Output the [x, y] coordinate of the center of the cell containing the given text.  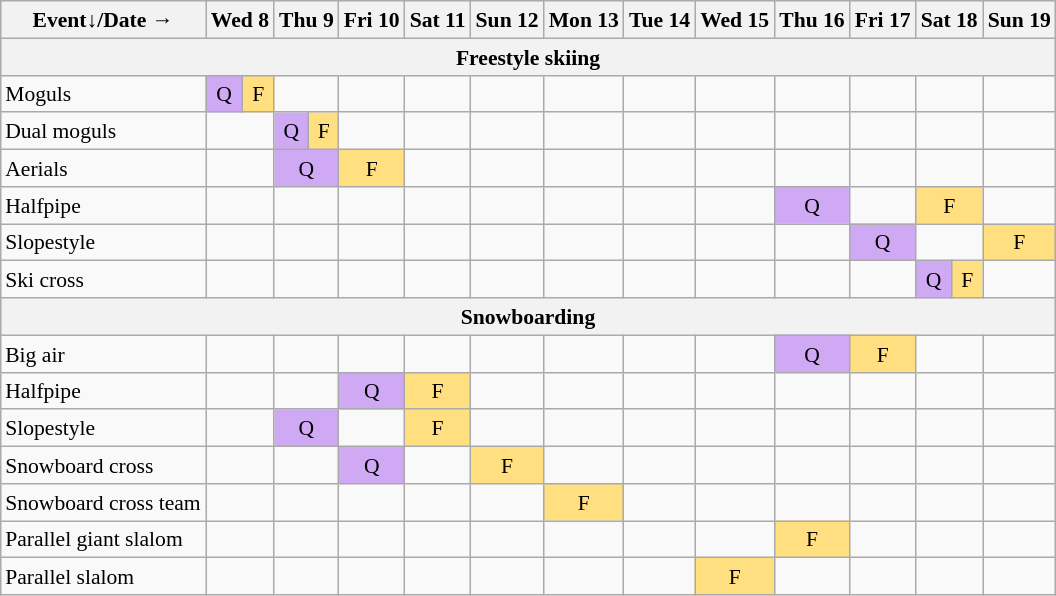
Ski cross [103, 280]
Sat 11 [438, 20]
Fri 17 [883, 20]
Thu 16 [812, 20]
Mon 13 [584, 20]
Snowboard cross team [103, 502]
Tue 14 [660, 20]
Dual moguls [103, 130]
Sun 19 [1020, 20]
Parallel slalom [103, 576]
Snowboard cross [103, 464]
Parallel giant slalom [103, 538]
Sat 18 [950, 20]
Moguls [103, 94]
Sun 12 [508, 20]
Snowboarding [528, 316]
Wed 8 [240, 20]
Wed 15 [734, 20]
Freestyle skiing [528, 56]
Event↓/Date → [103, 20]
Thu 9 [306, 20]
Aerials [103, 168]
Big air [103, 354]
Fri 10 [372, 20]
